Output the [x, y] coordinate of the center of the cell containing the given text.  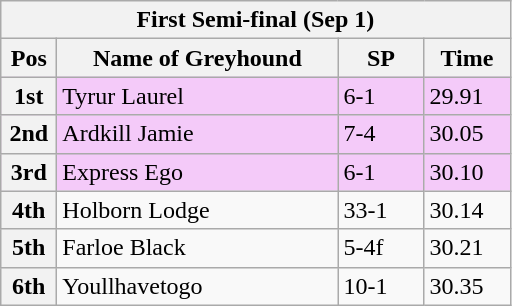
4th [29, 210]
Youllhavetogo [198, 286]
33-1 [381, 210]
30.10 [467, 172]
6th [29, 286]
Pos [29, 58]
7-4 [381, 134]
SP [381, 58]
Holborn Lodge [198, 210]
Ardkill Jamie [198, 134]
30.21 [467, 248]
Tyrur Laurel [198, 96]
3rd [29, 172]
5-4f [381, 248]
10-1 [381, 286]
1st [29, 96]
Express Ego [198, 172]
Name of Greyhound [198, 58]
29.91 [467, 96]
5th [29, 248]
Time [467, 58]
30.05 [467, 134]
30.14 [467, 210]
30.35 [467, 286]
2nd [29, 134]
Farloe Black [198, 248]
First Semi-final (Sep 1) [256, 20]
